Identify which cell holds the provided text, then report its [X, Y] central coordinate. 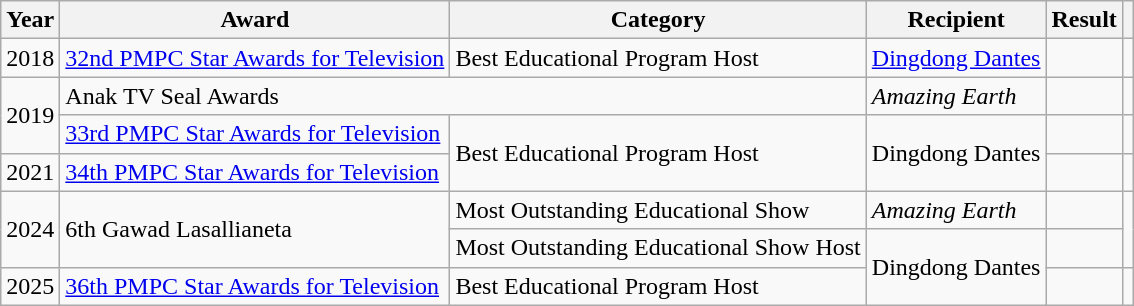
36th PMPC Star Awards for Television [255, 286]
Result [1084, 20]
33rd PMPC Star Awards for Television [255, 134]
Award [255, 20]
Most Outstanding Educational Show [658, 210]
Year [30, 20]
Recipient [956, 20]
2018 [30, 58]
32nd PMPC Star Awards for Television [255, 58]
6th Gawad Lasallianeta [255, 229]
Anak TV Seal Awards [463, 96]
Category [658, 20]
34th PMPC Star Awards for Television [255, 172]
2024 [30, 229]
2021 [30, 172]
2025 [30, 286]
Most Outstanding Educational Show Host [658, 248]
2019 [30, 115]
